Scan for the cell matching the given text and deliver its [X, Y] coordinate at center. 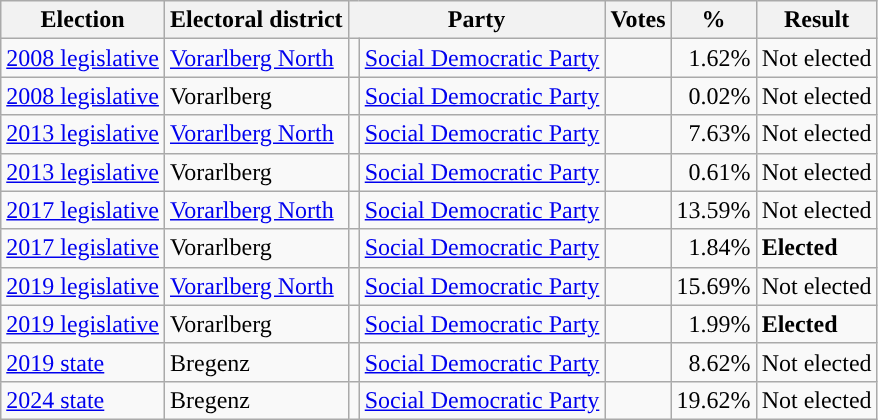
Party [476, 20]
15.69% [714, 286]
1.99% [714, 324]
Votes [638, 20]
19.62% [714, 400]
Result [816, 20]
1.62% [714, 58]
1.84% [714, 248]
2024 state [83, 400]
2019 state [83, 362]
Election [83, 20]
7.63% [714, 134]
0.61% [714, 172]
% [714, 20]
Electoral district [256, 20]
8.62% [714, 362]
0.02% [714, 96]
13.59% [714, 210]
